For the text-containing cell, return its midpoint in [X, Y] coordinate format. 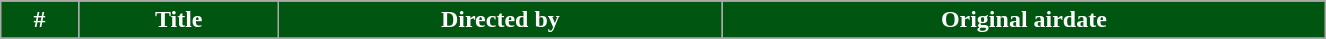
# [40, 20]
Original airdate [1024, 20]
Directed by [500, 20]
Title [179, 20]
